Return (x, y) of the center of cell containing provided text 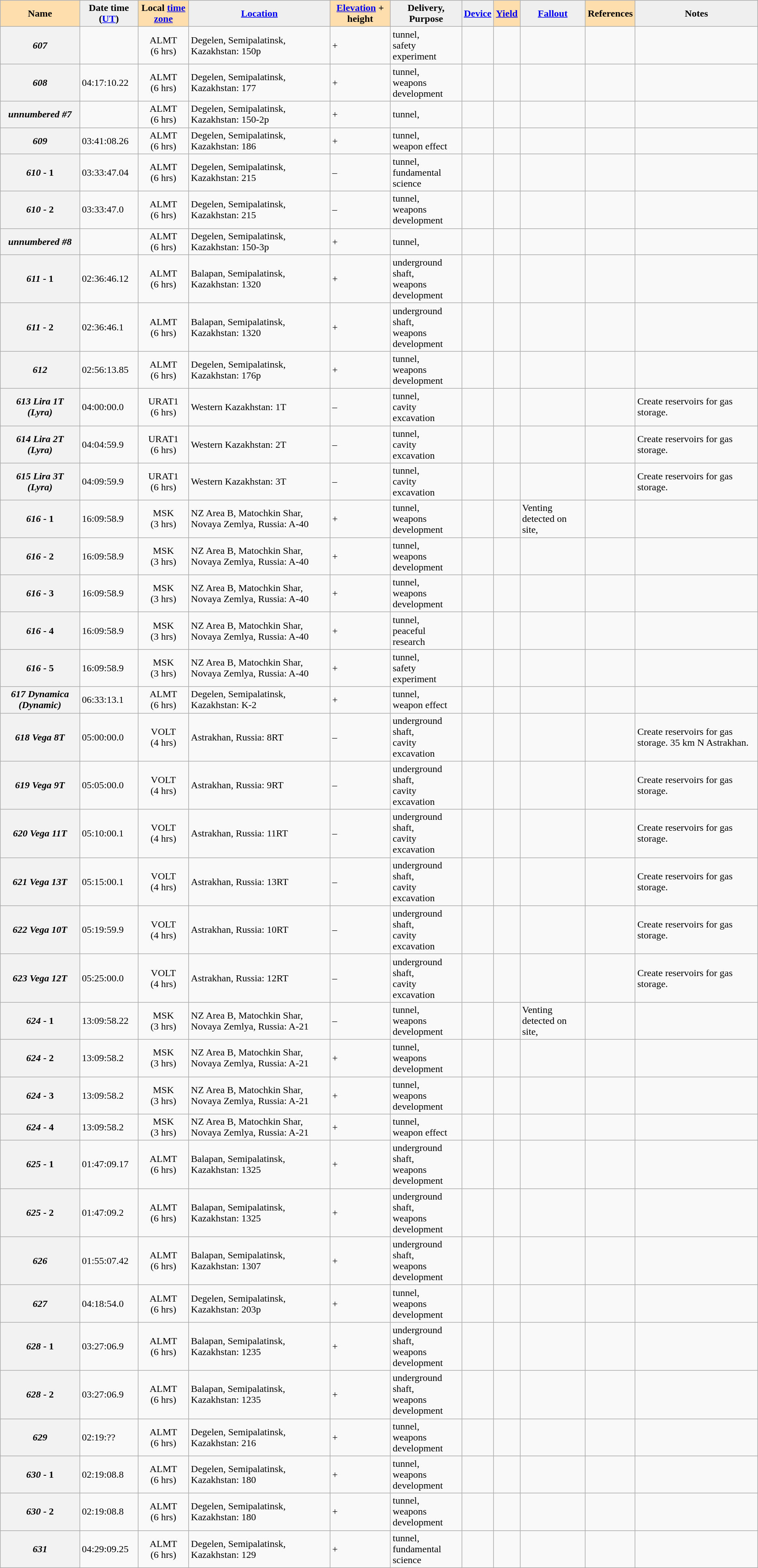
01:47:09.17 (109, 1164)
628 - 1 (40, 1347)
Device (478, 14)
618 Vega 8T (40, 737)
05:10:00.1 (109, 833)
Degelen, Semipalatinsk, Kazakhstan: 150p (259, 45)
Yield (507, 14)
Degelen, Semipalatinsk, Kazakhstan: 216 (259, 1437)
04:00:00.0 (109, 407)
02:36:46.12 (109, 279)
612 (40, 370)
Degelen, Semipalatinsk, Kazakhstan: 129 (259, 1549)
624 - 2 (40, 1058)
02:56:13.85 (109, 370)
625 - 2 (40, 1213)
616 - 3 (40, 594)
611 - 1 (40, 279)
609 (40, 141)
Astrakhan, Russia: 11RT (259, 833)
615 Lira 3T (Lyra) (40, 482)
616 - 2 (40, 556)
Astrakhan, Russia: 10RT (259, 930)
unnumbered #7 (40, 114)
624 - 1 (40, 1021)
04:17:10.22 (109, 83)
Degelen, Semipalatinsk, Kazakhstan: K-2 (259, 700)
625 - 1 (40, 1164)
627 (40, 1304)
628 - 2 (40, 1394)
Western Kazakhstan: 2T (259, 445)
616 - 5 (40, 668)
04:04:59.9 (109, 445)
References (611, 14)
05:15:00.1 (109, 882)
02:19:?? (109, 1437)
613 Lira 1T (Lyra) (40, 407)
13:09:58.22 (109, 1021)
621 Vega 13T (40, 882)
616 - 1 (40, 519)
Degelen, Semipalatinsk, Kazakhstan: 177 (259, 83)
01:55:07.42 (109, 1261)
03:33:47.0 (109, 210)
05:00:00.0 (109, 737)
06:33:13.1 (109, 700)
614 Lira 2T (Lyra) (40, 445)
05:19:59.9 (109, 930)
620 Vega 11T (40, 833)
610 - 2 (40, 210)
Balapan, Semipalatinsk, Kazakhstan: 1307 (259, 1261)
04:18:54.0 (109, 1304)
05:25:00.0 (109, 978)
Location (259, 14)
616 - 4 (40, 631)
Create reservoirs for gas storage. 35 km N Astrakhan. (696, 737)
607 (40, 45)
Astrakhan, Russia: 12RT (259, 978)
624 - 3 (40, 1096)
Degelen, Semipalatinsk, Kazakhstan: 203p (259, 1304)
608 (40, 83)
Name (40, 14)
Delivery, Purpose (426, 14)
Western Kazakhstan: 1T (259, 407)
Degelen, Semipalatinsk, Kazakhstan: 176p (259, 370)
03:41:08.26 (109, 141)
05:05:00.0 (109, 785)
631 (40, 1549)
Degelen, Semipalatinsk, Kazakhstan: 186 (259, 141)
Notes (696, 14)
626 (40, 1261)
04:09:59.9 (109, 482)
630 - 1 (40, 1474)
02:36:46.1 (109, 327)
611 - 2 (40, 327)
Astrakhan, Russia: 13RT (259, 882)
Fallout (553, 14)
04:29:09.25 (109, 1549)
Astrakhan, Russia: 9RT (259, 785)
629 (40, 1437)
630 - 2 (40, 1512)
Western Kazakhstan: 3T (259, 482)
619 Vega 9T (40, 785)
617 Dynamica (Dynamic) (40, 700)
tunnel,peaceful research (426, 631)
Date time (UT) (109, 14)
01:47:09.2 (109, 1213)
624 - 4 (40, 1127)
Astrakhan, Russia: 8RT (259, 737)
623 Vega 12T (40, 978)
622 Vega 10T (40, 930)
Degelen, Semipalatinsk, Kazakhstan: 150-2p (259, 114)
unnumbered #8 (40, 241)
Degelen, Semipalatinsk, Kazakhstan: 150-3p (259, 241)
610 - 1 (40, 172)
Local time zone (164, 14)
Elevation + height (360, 14)
03:33:47.04 (109, 172)
